Search for the cell housing the specified text and yield its [x, y] center coordinate. 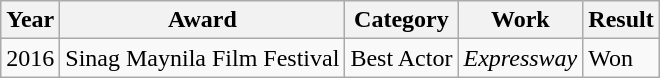
Award [202, 20]
2016 [30, 58]
Expressway [520, 58]
Sinag Maynila Film Festival [202, 58]
Result [621, 20]
Work [520, 20]
Year [30, 20]
Best Actor [402, 58]
Category [402, 20]
Won [621, 58]
